Pinpoint the cell where the given text exists, returning its [x, y] midpoint coordinate. 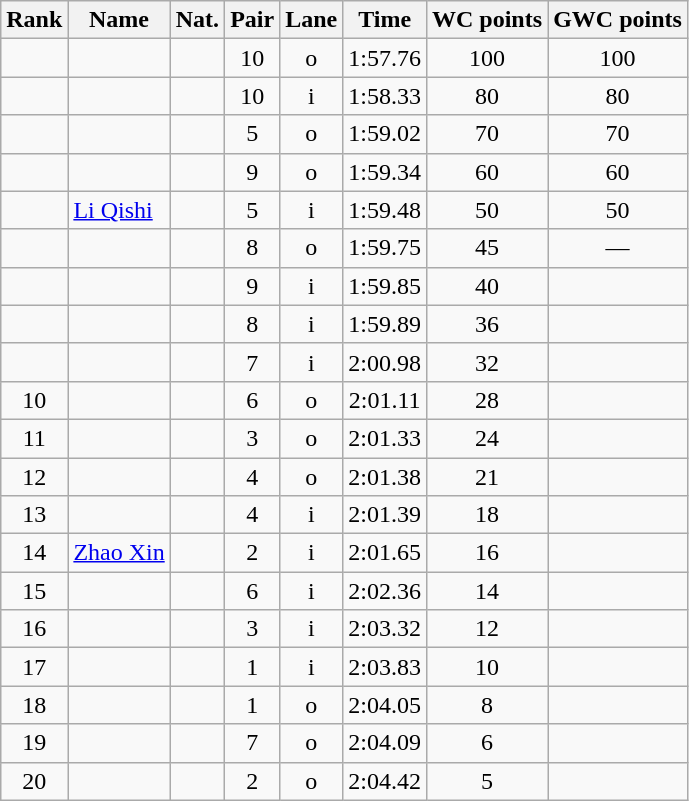
Li Qishi [119, 210]
2:04.05 [385, 705]
WC points [486, 20]
2:03.32 [385, 629]
1:59.48 [385, 210]
13 [34, 515]
1:59.02 [385, 134]
32 [486, 362]
Zhao Xin [119, 553]
Name [119, 20]
— [618, 248]
Time [385, 20]
GWC points [618, 20]
1:59.34 [385, 172]
36 [486, 324]
2:04.09 [385, 743]
2:04.42 [385, 781]
45 [486, 248]
2:01.65 [385, 553]
2:01.38 [385, 477]
21 [486, 477]
1:59.85 [385, 286]
2:01.33 [385, 438]
24 [486, 438]
2:02.36 [385, 591]
1:57.76 [385, 58]
Nat. [197, 20]
11 [34, 438]
2:01.11 [385, 400]
19 [34, 743]
Lane [312, 20]
2:01.39 [385, 515]
Pair [252, 20]
17 [34, 667]
1:58.33 [385, 96]
Rank [34, 20]
2:00.98 [385, 362]
1:59.89 [385, 324]
1:59.75 [385, 248]
2:03.83 [385, 667]
20 [34, 781]
40 [486, 286]
28 [486, 400]
15 [34, 591]
